Scan for the cell matching the given text and deliver its (x, y) coordinate at center. 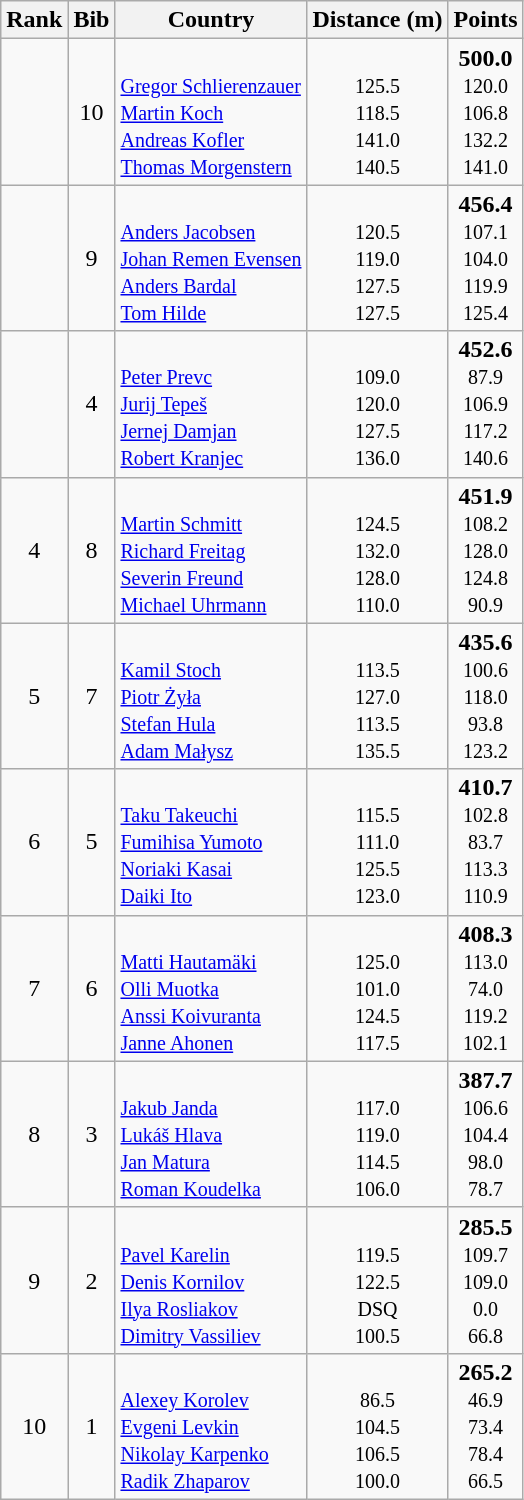
410.7102.883.7113.3 110.9 (486, 842)
387.7106.6104.498.0 78.7 (486, 1134)
285.5109.7109.00.0 66.8 (486, 1280)
456.4 107.1 104.0119.9125.4 (486, 258)
Distance (m) (378, 20)
125.5118.5 141.0 140.5 (378, 112)
Peter Prevc Jurij TepešJernej DamjanRobert Kranjec (211, 404)
Anders JacobsenJohan Remen EvensenAnders BardalTom Hilde (211, 258)
Taku TakeuchiFumihisa YumotoNoriaki KasaiDaiki Ito (211, 842)
Kamil StochPiotr ŻyłaStefan HulaAdam Małysz (211, 696)
408.3113.074.0119.2 102.1 (486, 988)
86.5104.5106.5 100.0 (378, 1426)
115.5111.0125.5 123.0 (378, 842)
451.9108.2128.0124.8 90.9 (486, 550)
119.5122.5DSQ 100.5 (378, 1280)
265.246.973.478.4 66.5 (486, 1426)
Points (486, 20)
117.0119.0114.5 106.0 (378, 1134)
2 (92, 1280)
435.6100.6118.093.8 123.2 (486, 696)
452.687.9106.9117.2 140.6 (486, 404)
Jakub JandaLukáš HlavaJan MaturaRoman Koudelka (211, 1134)
109.0120.0 127.5 136.0 (378, 404)
113.5127.0113.5 135.5 (378, 696)
3 (92, 1134)
Martin SchmittRichard FreitagSeverin Freund Michael Uhrmann (211, 550)
1 (92, 1426)
120.5119.0 127.5 127.5 (378, 258)
Matti HautamäkiOlli MuotkaAnssi KoivurantaJanne Ahonen (211, 988)
Gregor SchlierenzauerMartin KochAndreas KoflerThomas Morgenstern (211, 112)
Alexey KorolevEvgeni LevkinNikolay Karpenko Radik Zhaparov (211, 1426)
Country (211, 20)
124.5132.0128.0 110.0 (378, 550)
Pavel KarelinDenis KornilovIlya RosliakovDimitry Vassiliev (211, 1280)
125.0101.0124.5 117.5 (378, 988)
500.0 120.0 106.8132.2 141.0 (486, 112)
Rank (34, 20)
Bib (92, 20)
